Determine the (X, Y) coordinate at the center of the cell enclosing the given text.  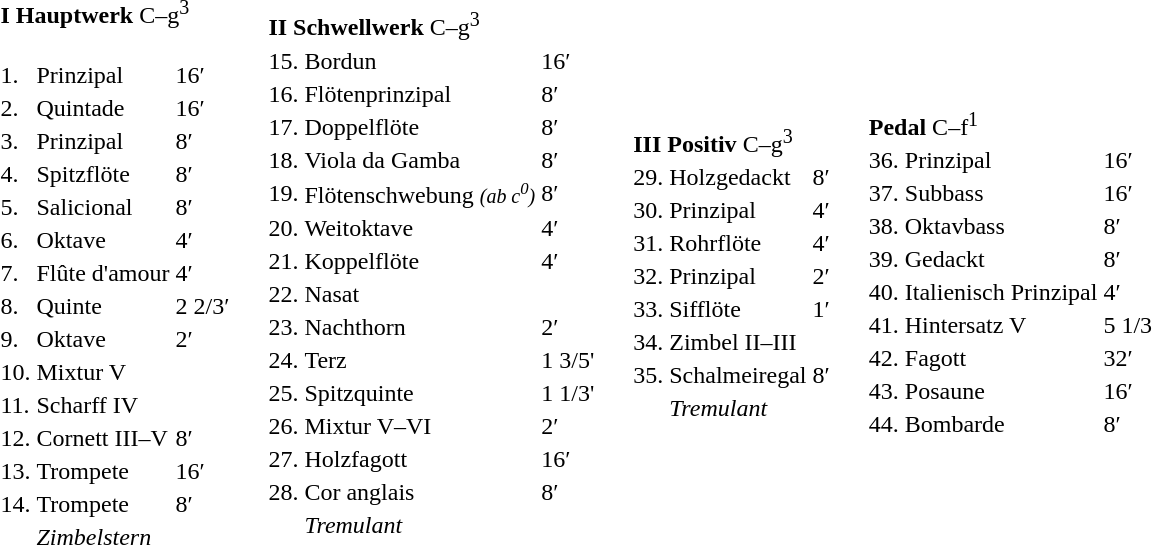
41. (884, 326)
19. (284, 194)
Mixtur V–VI (420, 426)
39. (884, 260)
24. (284, 360)
Gedackt (1001, 260)
Oktavbass (1001, 227)
Viola da Gamba (420, 160)
Schalmeiregal (738, 375)
Quinte (103, 306)
23. (284, 327)
16. (284, 94)
Flötenprinzipal (420, 94)
Holzgedackt (738, 177)
Weitoktave (420, 228)
Holzfagott (420, 459)
40. (884, 293)
III Positiv C–g3 (732, 141)
Sifflöte (738, 309)
Bombarde (1001, 425)
Italienisch Prinzipal (1001, 293)
Spitzquinte (420, 393)
42. (884, 359)
Salicional (103, 207)
30. (648, 210)
Spitzflöte (103, 174)
Hintersatz V (1001, 326)
Posaune (1001, 392)
Rohrflöte (738, 243)
43. (884, 392)
Koppelflöte (420, 261)
15. (284, 61)
17. (284, 127)
37. (884, 194)
1′ (821, 309)
22. (284, 294)
44. (884, 425)
Nasat (420, 294)
Quintade (103, 108)
2 2/3′ (202, 306)
29. (648, 177)
38. (884, 227)
33. (648, 309)
Flötenschwebung (ab c0) (420, 194)
Doppelflöte (420, 127)
21. (284, 261)
Cor anglais (420, 492)
27. (284, 459)
34. (648, 342)
20. (284, 228)
25. (284, 393)
36. (884, 161)
31. (648, 243)
28. (284, 492)
35. (648, 375)
Flûte d'amour (103, 273)
Zimbel II–III (738, 342)
II Schwellwerk C–g3 (432, 24)
Fagott (1001, 359)
Bordun (420, 61)
Terz (420, 360)
Nachthorn (420, 327)
Scharff IV (103, 405)
1 1/3' (568, 393)
26. (284, 426)
Mixtur V (103, 372)
Subbass (1001, 194)
32. (648, 276)
18. (284, 160)
Cornett III–V (103, 438)
1 3/5' (568, 360)
